Identify which cell holds the provided text, then report its [x, y] central coordinate. 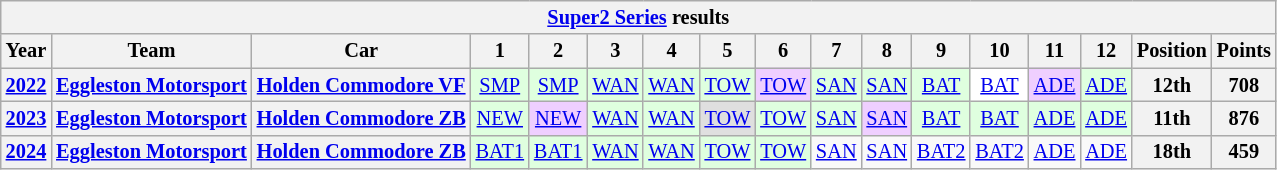
Year [26, 51]
9 [941, 51]
Points [1244, 51]
6 [783, 51]
18th [1172, 152]
459 [1244, 152]
2022 [26, 85]
Car [362, 51]
10 [999, 51]
Team [152, 51]
1 [500, 51]
2023 [26, 118]
3 [615, 51]
11 [1055, 51]
4 [671, 51]
2 [558, 51]
12th [1172, 85]
5 [728, 51]
8 [886, 51]
11th [1172, 118]
Super2 Series results [638, 17]
12 [1106, 51]
7 [836, 51]
2024 [26, 152]
Holden Commodore VF [362, 85]
Position [1172, 51]
876 [1244, 118]
708 [1244, 85]
